Return the (X, Y) coordinate for the center point of the cell that contains the specified text.  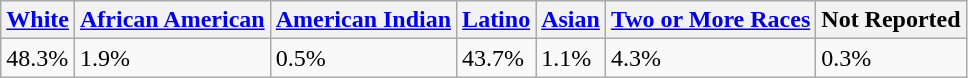
Asian (571, 20)
4.3% (710, 58)
1.1% (571, 58)
African American (172, 20)
Two or More Races (710, 20)
American Indian (363, 20)
43.7% (496, 58)
0.5% (363, 58)
48.3% (38, 58)
Not Reported (891, 20)
White (38, 20)
1.9% (172, 58)
0.3% (891, 58)
Latino (496, 20)
